Provide the (X, Y) coordinate of the cell's center where the given text is located.  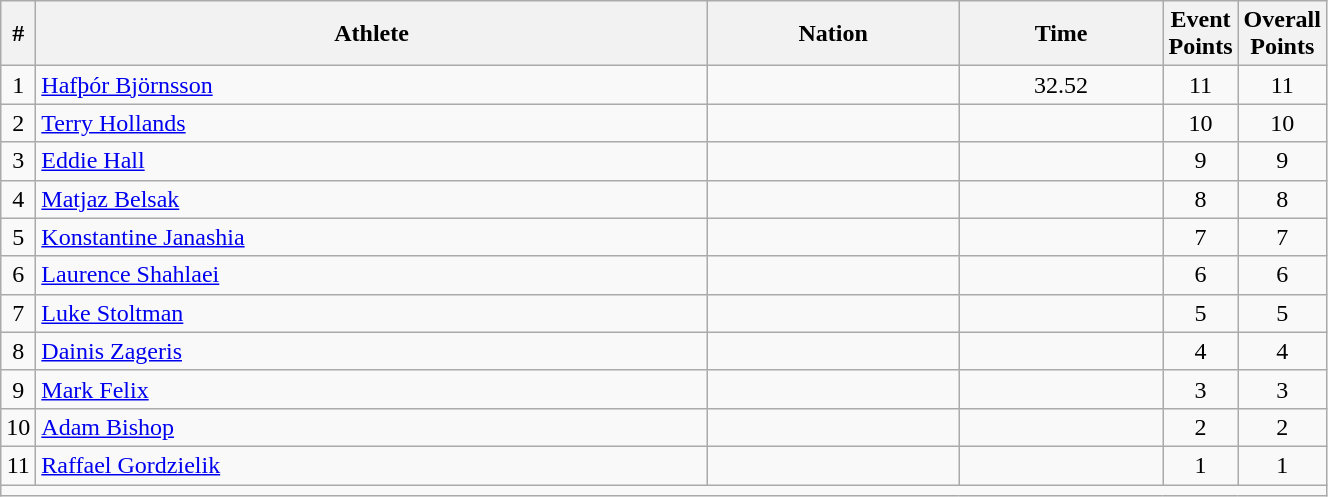
32.52 (1061, 85)
Eddie Hall (372, 161)
Terry Hollands (372, 123)
Konstantine Janashia (372, 237)
# (18, 34)
Laurence Shahlaei (372, 275)
Luke Stoltman (372, 313)
Event Points (1200, 34)
Adam Bishop (372, 427)
Hafþór Björnsson (372, 85)
Dainis Zageris (372, 351)
Time (1061, 34)
Nation (833, 34)
Matjaz Belsak (372, 199)
Overall Points (1282, 34)
Mark Felix (372, 389)
Athlete (372, 34)
Raffael Gordzielik (372, 465)
